Determine the [X, Y] coordinate at the center of the cell enclosing the given text.  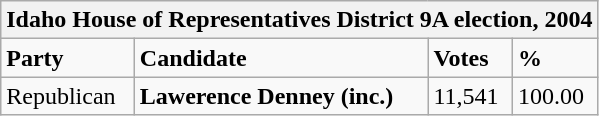
Party [68, 58]
100.00 [555, 96]
Lawerence Denney (inc.) [281, 96]
Republican [68, 96]
11,541 [470, 96]
Votes [470, 58]
% [555, 58]
Candidate [281, 58]
Idaho House of Representatives District 9A election, 2004 [300, 20]
